Pinpoint the cell where the given text exists, returning its [X, Y] midpoint coordinate. 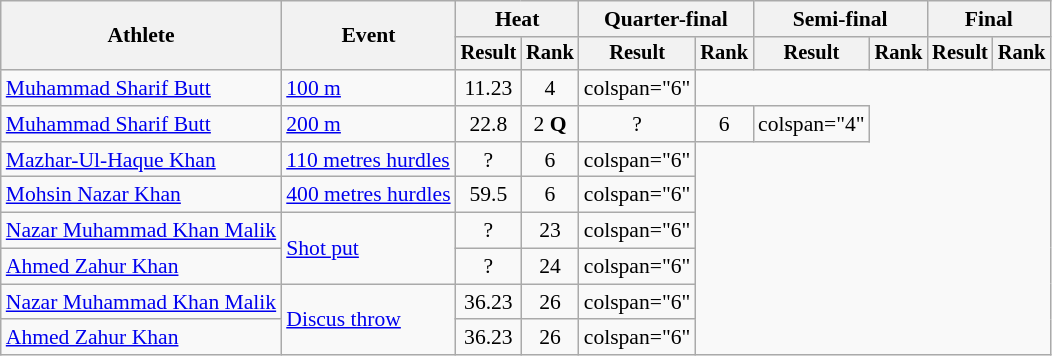
24 [550, 267]
colspan="4" [812, 124]
100 m [368, 88]
Athlete [141, 36]
Heat [518, 19]
Mohsin Nazar Khan [141, 195]
2 Q [550, 124]
400 metres hurdles [368, 195]
110 metres hurdles [368, 160]
Shot put [368, 248]
Semi-final [840, 19]
59.5 [489, 195]
Discus throw [368, 320]
Event [368, 36]
23 [550, 231]
11.23 [489, 88]
Mazhar-Ul-Haque Khan [141, 160]
Final [988, 19]
22.8 [489, 124]
4 [550, 88]
200 m [368, 124]
Quarter-final [666, 19]
